Determine the [x, y] coordinate at the center of the cell enclosing the given text.  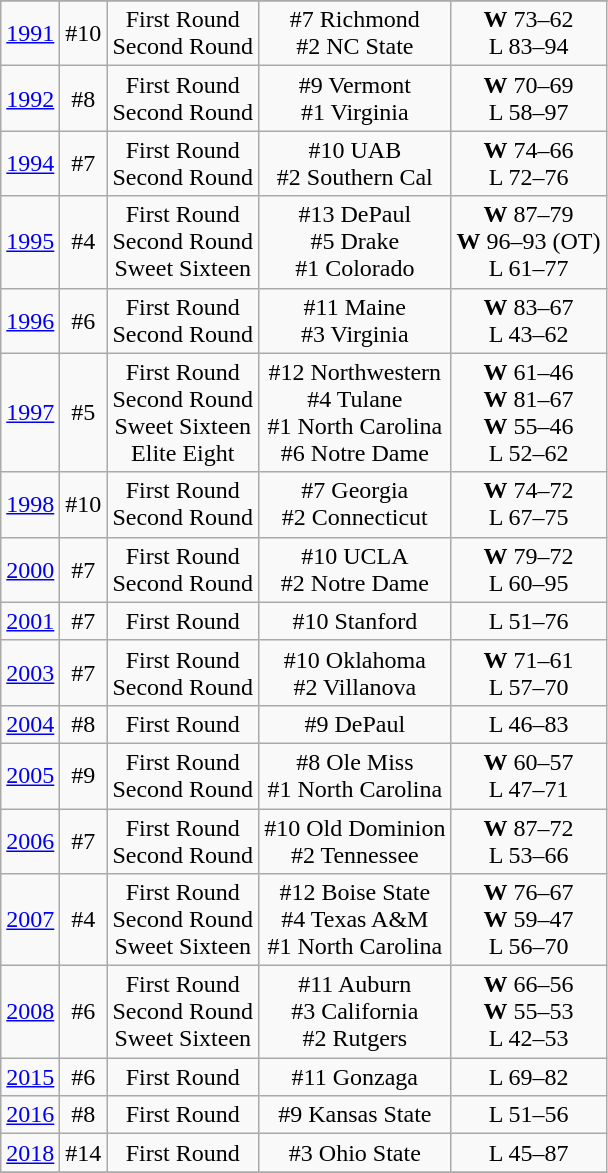
2018 [30, 1153]
#11 Gonzaga [355, 1077]
#9 [84, 776]
#9 Vermont#1 Virginia [355, 98]
1995 [30, 242]
W 74–72L 67–75 [528, 504]
L 45–87 [528, 1153]
#7 Richmond#2 NC State [355, 34]
#11 Maine#3 Virginia [355, 320]
#3 Ohio State [355, 1153]
#13 DePaul#5 Drake#1 Colorado [355, 242]
1998 [30, 504]
W 66–56W 55–53L 42–53 [528, 1012]
#10 Old Dominion#2 Tennessee [355, 840]
W 87–72L 53–66 [528, 840]
W 73–62L 83–94 [528, 34]
W 70–69L 58–97 [528, 98]
2008 [30, 1012]
1992 [30, 98]
L 46–83 [528, 724]
2003 [30, 672]
#9 Kansas State [355, 1115]
#10 UCLA#2 Notre Dame [355, 570]
W 76–67W 59–47L 56–70 [528, 920]
2015 [30, 1077]
L 51–76 [528, 621]
1994 [30, 164]
#5 [84, 412]
2004 [30, 724]
2005 [30, 776]
#14 [84, 1153]
2016 [30, 1115]
W 60–57L 47–71 [528, 776]
2000 [30, 570]
W 74–66L 72–76 [528, 164]
W 83–67L 43–62 [528, 320]
First RoundSecond RoundSweet SixteenElite Eight [183, 412]
#9 DePaul [355, 724]
W 79–72L 60–95 [528, 570]
#10 Stanford [355, 621]
2006 [30, 840]
W 61–46W 81–67W 55–46L 52–62 [528, 412]
#11 Auburn#3 California#2 Rutgers [355, 1012]
#7 Georgia#2 Connecticut [355, 504]
#12 Boise State#4 Texas A&M#1 North Carolina [355, 920]
#12 Northwestern#4 Tulane#1 North Carolina#6 Notre Dame [355, 412]
#10 UAB#2 Southern Cal [355, 164]
1996 [30, 320]
2007 [30, 920]
W 71–61L 57–70 [528, 672]
L 69–82 [528, 1077]
L 51–56 [528, 1115]
1997 [30, 412]
#10 Oklahoma#2 Villanova [355, 672]
2001 [30, 621]
W 87–79W 96–93 (OT)L 61–77 [528, 242]
1991 [30, 34]
#8 Ole Miss#1 North Carolina [355, 776]
